Identify which cell holds the provided text, then report its (X, Y) central coordinate. 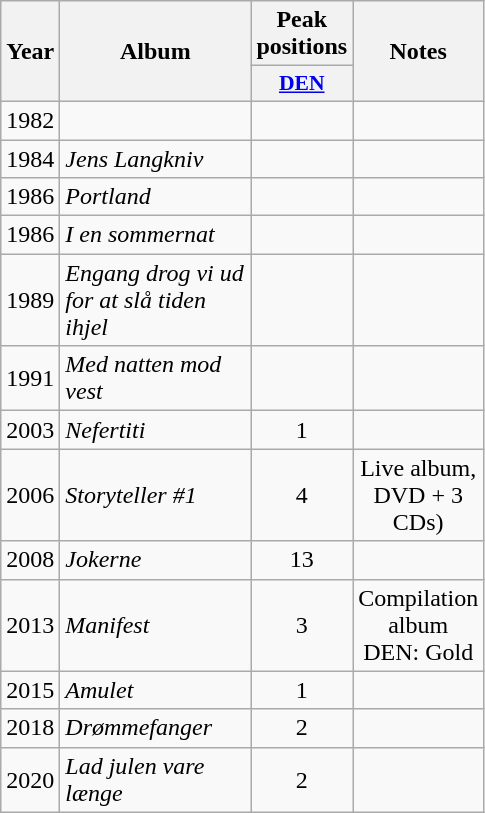
2018 (30, 728)
1982 (30, 120)
2020 (30, 780)
1989 (30, 300)
13 (302, 560)
Year (30, 52)
Storyteller #1 (156, 495)
DEN (302, 84)
Peak positions (302, 34)
3 (302, 625)
Med natten mod vest (156, 378)
Manifest (156, 625)
1991 (30, 378)
2006 (30, 495)
Engang drog vi ud for at slå tiden ihjel (156, 300)
2013 (30, 625)
Nefertiti (156, 430)
2008 (30, 560)
Amulet (156, 690)
Jokerne (156, 560)
Notes (418, 52)
2015 (30, 690)
I en sommernat (156, 235)
4 (302, 495)
2003 (30, 430)
1984 (30, 159)
Album (156, 52)
Lad julen vare længe (156, 780)
Portland (156, 197)
Jens Langkniv (156, 159)
Compilation album DEN: Gold (418, 625)
Live album, DVD + 3 CDs) (418, 495)
Drømmefanger (156, 728)
